Extract the [X, Y] coordinate from the center of the cell holding the provided text.  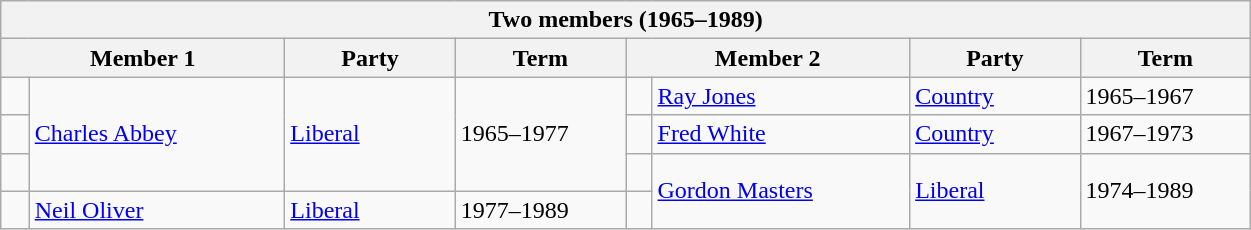
1967–1973 [1166, 134]
1977–1989 [540, 210]
Fred White [781, 134]
Gordon Masters [781, 191]
1965–1967 [1166, 96]
Member 1 [143, 58]
1965–1977 [540, 134]
Charles Abbey [157, 134]
1974–1989 [1166, 191]
Ray Jones [781, 96]
Two members (1965–1989) [626, 20]
Neil Oliver [157, 210]
Member 2 [768, 58]
